Detect which cell encompasses the target text, then output its (X, Y) center coordinate. 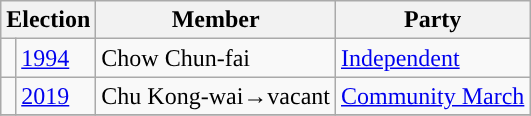
Independent (432, 58)
2019 (56, 96)
Chow Chun-fai (216, 58)
Community March (432, 96)
1994 (56, 58)
Member (216, 20)
Party (432, 20)
Election (48, 20)
Chu Kong-wai→vacant (216, 96)
